Extract the (x, y) coordinate from the center of the cell holding the provided text.  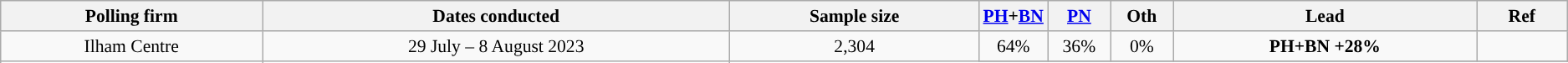
64% (1014, 46)
2,304 (855, 46)
PH+BN +28% (1325, 46)
29 July – 8 August 2023 (497, 46)
0% (1142, 46)
Oth (1142, 16)
Sample size (855, 16)
PN (1079, 16)
Dates conducted (497, 16)
Ilham Centre (132, 46)
36% (1079, 46)
Lead (1325, 16)
PH+BN (1014, 16)
Polling firm (132, 16)
Ref (1522, 16)
